Search for the cell housing the specified text and yield its (x, y) center coordinate. 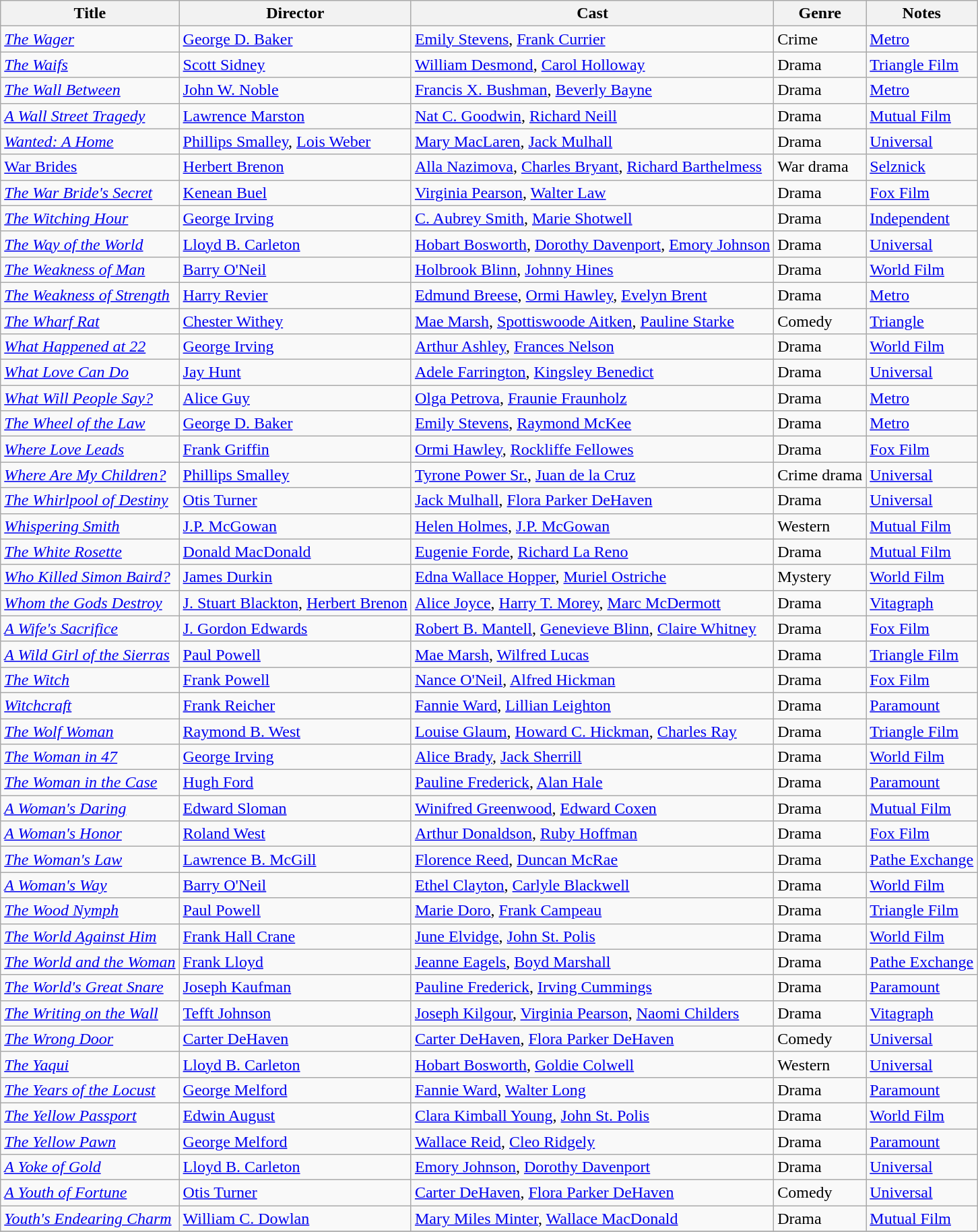
The War Bride's Secret (90, 193)
Crime (820, 39)
Emily Stevens, Frank Currier (592, 39)
A Woman's Honor (90, 834)
The Wrong Door (90, 1039)
Tyrone Power Sr., Juan de la Cruz (592, 475)
June Elvidge, John St. Polis (592, 936)
Pauline Frederick, Alan Hale (592, 783)
Witchcraft (90, 705)
John W. Noble (295, 90)
Ethel Clayton, Carlyle Blackwell (592, 885)
Nat C. Goodwin, Richard Neill (592, 116)
Jack Mulhall, Flora Parker DeHaven (592, 500)
The Wharf Rat (90, 321)
The World's Great Snare (90, 987)
Carter DeHaven (295, 1039)
The World Against Him (90, 936)
William Desmond, Carol Holloway (592, 65)
A Woman's Way (90, 885)
Selznick (921, 167)
A Wild Girl of the Sierras (90, 654)
Crime drama (820, 475)
The Years of the Locust (90, 1090)
Clara Kimball Young, John St. Polis (592, 1115)
Raymond B. West (295, 731)
The Waifs (90, 65)
Lawrence B. McGill (295, 860)
Mary MacLaren, Jack Mulhall (592, 141)
Florence Reed, Duncan McRae (592, 860)
Scott Sidney (295, 65)
Kenean Buel (295, 193)
A Woman's Daring (90, 808)
Emily Stevens, Raymond McKee (592, 424)
The Wager (90, 39)
Helen Holmes, J.P. McGowan (592, 526)
Mae Marsh, Spottiswoode Aitken, Pauline Starke (592, 321)
Eugenie Forde, Richard La Reno (592, 552)
Where Love Leads (90, 449)
The Wood Nymph (90, 911)
What Love Can Do (90, 372)
Roland West (295, 834)
Frank Lloyd (295, 962)
Mystery (820, 577)
Pauline Frederick, Irving Cummings (592, 987)
The Wheel of the Law (90, 424)
C. Aubrey Smith, Marie Shotwell (592, 218)
J. Gordon Edwards (295, 628)
What Will People Say? (90, 398)
Phillips Smalley (295, 475)
The Yellow Passport (90, 1115)
Francis X. Bushman, Beverly Bayne (592, 90)
Wanted: A Home (90, 141)
James Durkin (295, 577)
Jay Hunt (295, 372)
Frank Griffin (295, 449)
Holbrook Blinn, Johnny Hines (592, 269)
Fannie Ward, Lillian Leighton (592, 705)
Phillips Smalley, Lois Weber (295, 141)
J.P. McGowan (295, 526)
Harry Revier (295, 295)
Director (295, 13)
The Yaqui (90, 1064)
Edward Sloman (295, 808)
Arthur Ashley, Frances Nelson (592, 347)
Marie Doro, Frank Campeau (592, 911)
A Wife's Sacrifice (90, 628)
Edwin August (295, 1115)
William C. Dowlan (295, 1219)
Tefft Johnson (295, 1013)
The Witching Hour (90, 218)
Nance O'Neil, Alfred Hickman (592, 680)
War drama (820, 167)
Wallace Reid, Cleo Ridgely (592, 1142)
Chester Withey (295, 321)
The Witch (90, 680)
The Weakness of Man (90, 269)
Hobart Bosworth, Dorothy Davenport, Emory Johnson (592, 244)
Alice Guy (295, 398)
The Woman in the Case (90, 783)
Cast (592, 13)
Triangle (921, 321)
The Woman in 47 (90, 757)
The Way of the World (90, 244)
Adele Farrington, Kingsley Benedict (592, 372)
Whom the Gods Destroy (90, 603)
A Yoke of Gold (90, 1167)
Olga Petrova, Fraunie Fraunholz (592, 398)
Whispering Smith (90, 526)
J. Stuart Blackton, Herbert Brenon (295, 603)
Winifred Greenwood, Edward Coxen (592, 808)
Youth's Endearing Charm (90, 1219)
A Youth of Fortune (90, 1193)
The World and the Woman (90, 962)
War Brides (90, 167)
Frank Reicher (295, 705)
Title (90, 13)
Who Killed Simon Baird? (90, 577)
The Wall Between (90, 90)
Louise Glaum, Howard C. Hickman, Charles Ray (592, 731)
A Wall Street Tragedy (90, 116)
Notes (921, 13)
Edmund Breese, Ormi Hawley, Evelyn Brent (592, 295)
Independent (921, 218)
Alice Joyce, Harry T. Morey, Marc McDermott (592, 603)
The White Rosette (90, 552)
Robert B. Mantell, Genevieve Blinn, Claire Whitney (592, 628)
Virginia Pearson, Walter Law (592, 193)
The Woman's Law (90, 860)
Donald MacDonald (295, 552)
Joseph Kaufman (295, 987)
Ormi Hawley, Rockliffe Fellowes (592, 449)
Mary Miles Minter, Wallace MacDonald (592, 1219)
The Wolf Woman (90, 731)
What Happened at 22 (90, 347)
Genre (820, 13)
Joseph Kilgour, Virginia Pearson, Naomi Childers (592, 1013)
Hobart Bosworth, Goldie Colwell (592, 1064)
Arthur Donaldson, Ruby Hoffman (592, 834)
Edna Wallace Hopper, Muriel Ostriche (592, 577)
Frank Hall Crane (295, 936)
Hugh Ford (295, 783)
Herbert Brenon (295, 167)
Alla Nazimova, Charles Bryant, Richard Barthelmess (592, 167)
Jeanne Eagels, Boyd Marshall (592, 962)
Frank Powell (295, 680)
Emory Johnson, Dorothy Davenport (592, 1167)
Alice Brady, Jack Sherrill (592, 757)
The Weakness of Strength (90, 295)
Mae Marsh, Wilfred Lucas (592, 654)
Fannie Ward, Walter Long (592, 1090)
The Writing on the Wall (90, 1013)
Where Are My Children? (90, 475)
The Yellow Pawn (90, 1142)
The Whirlpool of Destiny (90, 500)
Lawrence Marston (295, 116)
